Pinpoint the cell where the given text exists, returning its (X, Y) midpoint coordinate. 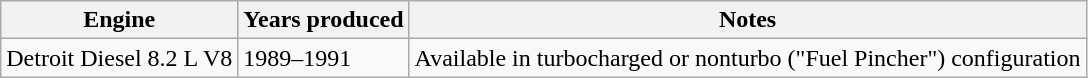
Years produced (324, 20)
Available in turbocharged or nonturbo ("Fuel Pincher") configuration (748, 58)
Engine (120, 20)
Notes (748, 20)
Detroit Diesel 8.2 L V8 (120, 58)
1989–1991 (324, 58)
